Find where the given text appears and provide that cell's center as (X, Y) coordinate. 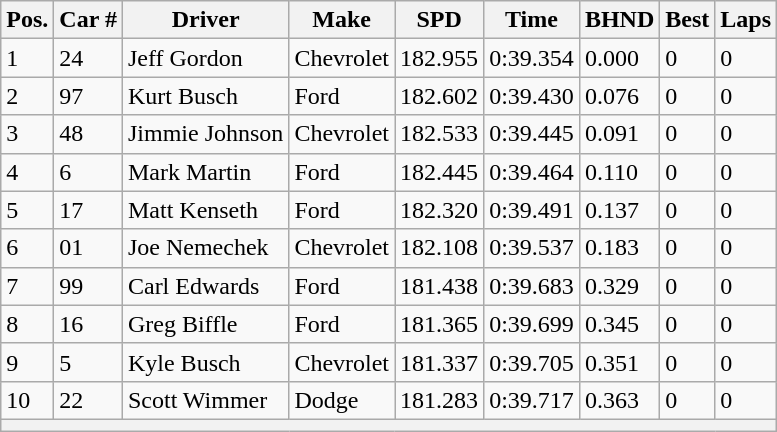
0:39.537 (532, 248)
182.108 (440, 248)
99 (88, 286)
0.000 (619, 58)
181.438 (440, 286)
24 (88, 58)
182.602 (440, 96)
Laps (746, 20)
0:39.464 (532, 172)
3 (28, 134)
17 (88, 210)
Joe Nemechek (205, 248)
4 (28, 172)
97 (88, 96)
182.533 (440, 134)
Time (532, 20)
181.337 (440, 362)
0.137 (619, 210)
Greg Biffle (205, 324)
Mark Martin (205, 172)
0:39.354 (532, 58)
0:39.683 (532, 286)
Matt Kenseth (205, 210)
181.283 (440, 400)
182.320 (440, 210)
7 (28, 286)
Car # (88, 20)
Jimmie Johnson (205, 134)
SPD (440, 20)
0:39.717 (532, 400)
0.076 (619, 96)
Dodge (342, 400)
BHND (619, 20)
Kurt Busch (205, 96)
0.091 (619, 134)
Carl Edwards (205, 286)
Driver (205, 20)
Kyle Busch (205, 362)
8 (28, 324)
0.329 (619, 286)
16 (88, 324)
0:39.430 (532, 96)
0:39.699 (532, 324)
0.183 (619, 248)
01 (88, 248)
Make (342, 20)
0.110 (619, 172)
182.955 (440, 58)
0.363 (619, 400)
182.445 (440, 172)
Scott Wimmer (205, 400)
0:39.705 (532, 362)
181.365 (440, 324)
0.351 (619, 362)
1 (28, 58)
10 (28, 400)
0.345 (619, 324)
48 (88, 134)
9 (28, 362)
2 (28, 96)
22 (88, 400)
Jeff Gordon (205, 58)
Best (688, 20)
0:39.445 (532, 134)
0:39.491 (532, 210)
Pos. (28, 20)
